Return [x, y] of the center of cell containing provided text 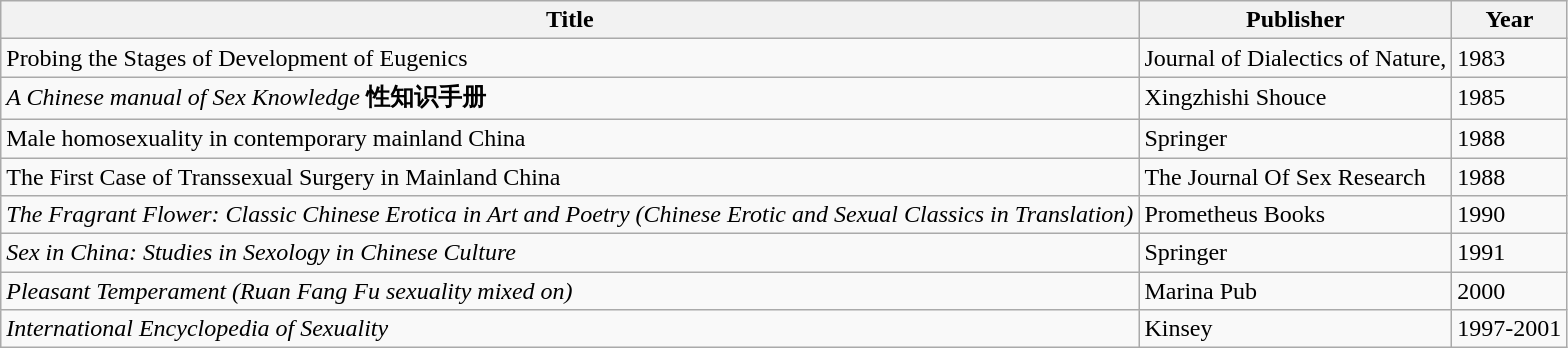
Prometheus Books [1296, 215]
1983 [1510, 58]
Year [1510, 20]
Pleasant Temperament (Ruan Fang Fu sexuality mixed on) [570, 291]
1990 [1510, 215]
Male homosexuality in contemporary mainland China [570, 138]
International Encyclopedia of Sexuality [570, 329]
1991 [1510, 253]
2000 [1510, 291]
1985 [1510, 98]
Probing the Stages of Development of Eugenics [570, 58]
Sex in China: Studies in Sexology in Chinese Culture [570, 253]
Publisher [1296, 20]
The First Case of Transsexual Surgery in Mainland China [570, 177]
Title [570, 20]
Xingzhishi Shouce [1296, 98]
The Fragrant Flower: Classic Chinese Erotica in Art and Poetry (Chinese Erotic and Sexual Classics in Translation) [570, 215]
A Chinese manual of Sex Knowledge 性知识手册 [570, 98]
Kinsey [1296, 329]
1997-2001 [1510, 329]
The Journal Of Sex Research [1296, 177]
Journal of Dialectics of Nature, [1296, 58]
Marina Pub [1296, 291]
